For the text-containing cell, return its midpoint in [X, Y] coordinate format. 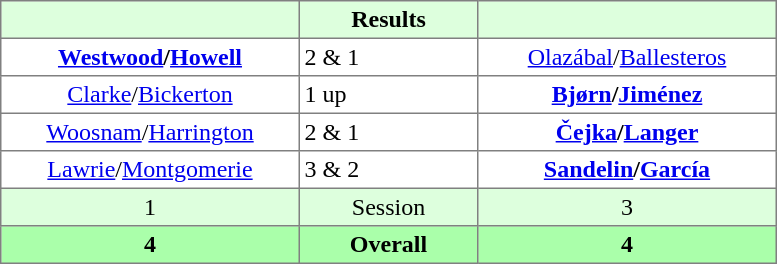
3 & 2 [388, 170]
Bjørn/Jiménez [627, 95]
Westwood/Howell [150, 57]
3 [627, 207]
Lawrie/Montgomerie [150, 170]
Sandelin/García [627, 170]
Olazábal/Ballesteros [627, 57]
Overall [388, 245]
Results [388, 20]
1 up [388, 95]
Clarke/Bickerton [150, 95]
Session [388, 207]
Čejka/Langer [627, 132]
1 [150, 207]
Woosnam/Harrington [150, 132]
